Provide the (X, Y) coordinate of the cell's center where the given text is located.  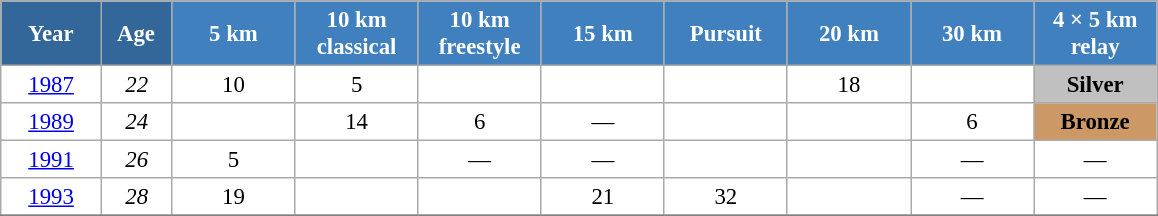
28 (136, 197)
1991 (52, 160)
1987 (52, 85)
30 km (972, 34)
10 km freestyle (480, 34)
Pursuit (726, 34)
Age (136, 34)
19 (234, 197)
1993 (52, 197)
5 km (234, 34)
24 (136, 122)
Bronze (1096, 122)
Year (52, 34)
18 (848, 85)
32 (726, 197)
21 (602, 197)
20 km (848, 34)
22 (136, 85)
1989 (52, 122)
4 × 5 km relay (1096, 34)
10 (234, 85)
10 km classical (356, 34)
Silver (1096, 85)
15 km (602, 34)
14 (356, 122)
26 (136, 160)
